Detect which cell encompasses the target text, then output its [x, y] center coordinate. 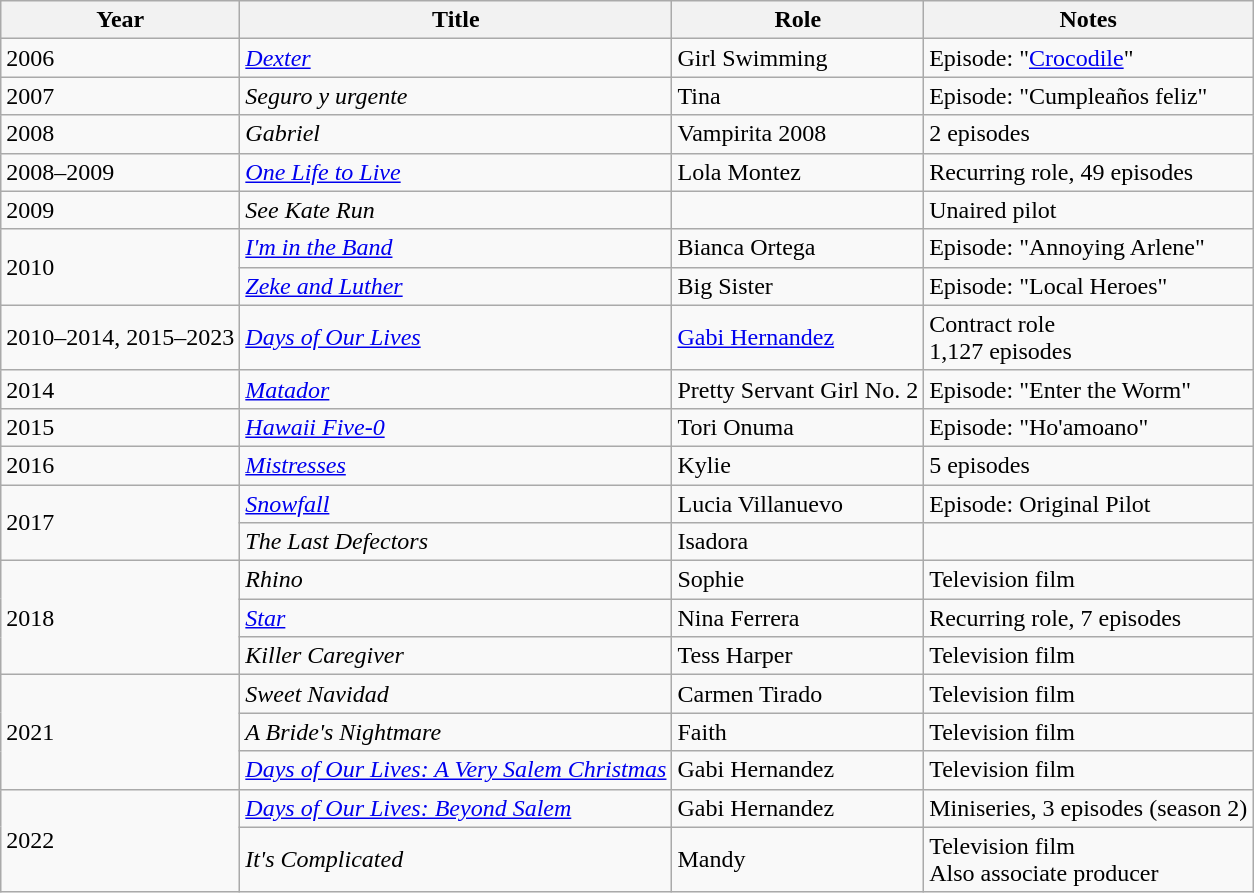
Unaired pilot [1088, 210]
Tess Harper [798, 656]
Snowfall [456, 503]
See Kate Run [456, 210]
Lucia Villanuevo [798, 503]
Year [120, 20]
Seguro y urgente [456, 96]
Killer Caregiver [456, 656]
Kylie [798, 465]
Miniseries, 3 episodes (season 2) [1088, 808]
Episode: "Cumpleaños feliz" [1088, 96]
2010–2014, 2015–2023 [120, 338]
Contract role1,127 episodes [1088, 338]
Days of Our Lives [456, 338]
Episode: "Crocodile" [1088, 58]
Episode: "Ho'amoano" [1088, 427]
Television filmAlso associate producer [1088, 860]
Recurring role, 49 episodes [1088, 172]
2 episodes [1088, 134]
It's Complicated [456, 860]
I'm in the Band [456, 248]
Girl Swimming [798, 58]
Isadora [798, 542]
Pretty Servant Girl No. 2 [798, 389]
2022 [120, 840]
A Bride's Nightmare [456, 732]
2014 [120, 389]
Recurring role, 7 episodes [1088, 618]
Mistresses [456, 465]
Dexter [456, 58]
Star [456, 618]
Notes [1088, 20]
The Last Defectors [456, 542]
Vampirita 2008 [798, 134]
Episode: "Annoying Arlene" [1088, 248]
2007 [120, 96]
Episode: Original Pilot [1088, 503]
Title [456, 20]
Sweet Navidad [456, 694]
2017 [120, 522]
Faith [798, 732]
Lola Montez [798, 172]
2009 [120, 210]
Days of Our Lives: A Very Salem Christmas [456, 770]
Episode: "Local Heroes" [1088, 286]
Sophie [798, 580]
One Life to Live [456, 172]
Days of Our Lives: Beyond Salem [456, 808]
2016 [120, 465]
Mandy [798, 860]
Tina [798, 96]
Carmen Tirado [798, 694]
Bianca Ortega [798, 248]
5 episodes [1088, 465]
2008 [120, 134]
2006 [120, 58]
2021 [120, 732]
Big Sister [798, 286]
Episode: "Enter the Worm" [1088, 389]
Zeke and Luther [456, 286]
Tori Onuma [798, 427]
2015 [120, 427]
2018 [120, 618]
Rhino [456, 580]
Hawaii Five-0 [456, 427]
2008–2009 [120, 172]
Role [798, 20]
Gabriel [456, 134]
Nina Ferrera [798, 618]
2010 [120, 267]
Matador [456, 389]
